Provide the (x, y) coordinate of the cell's center where the given text is located.  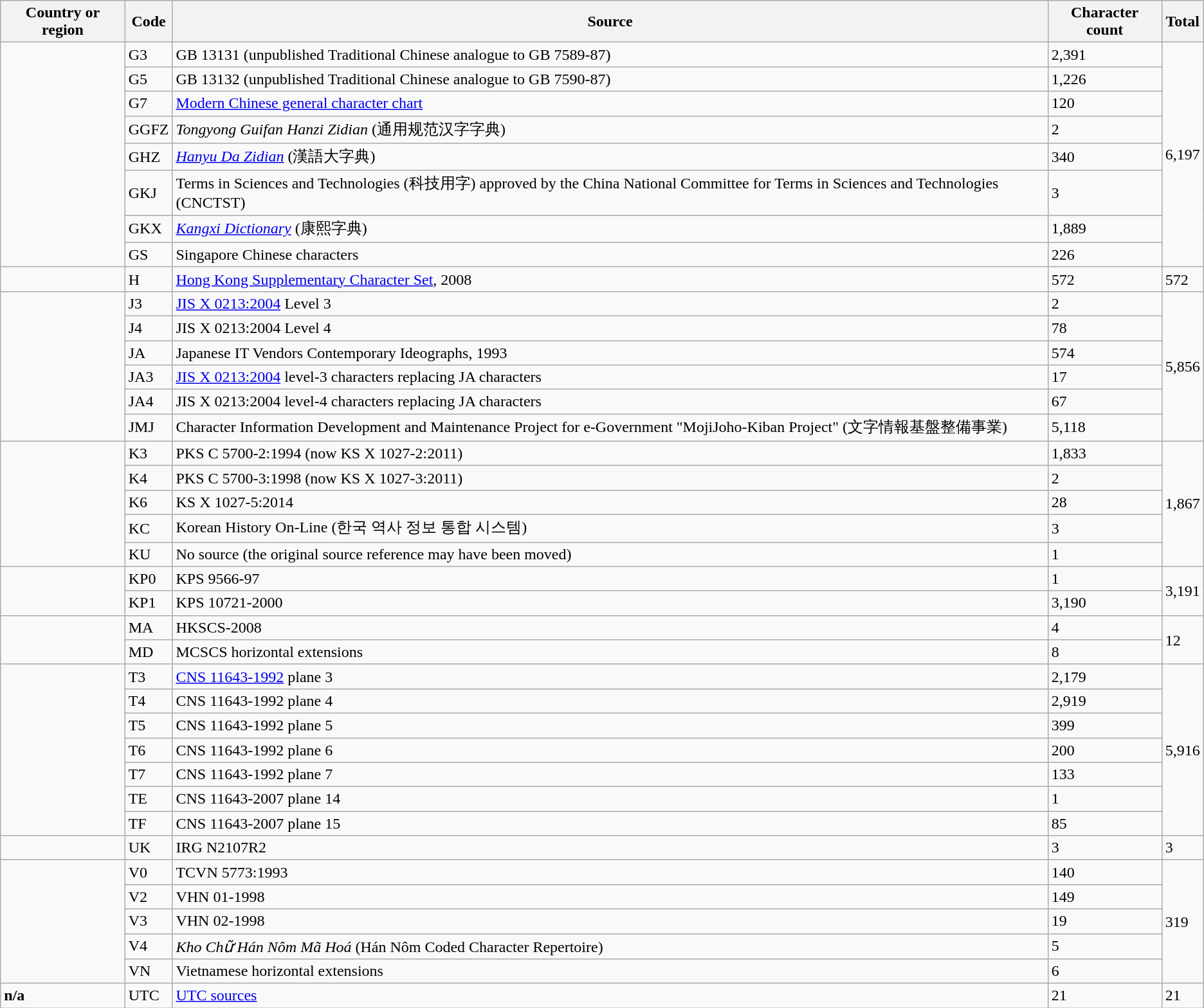
TE (149, 799)
5,118 (1105, 428)
CNS 11643-1992 plane 3 (610, 676)
KP0 (149, 579)
TF (149, 824)
GS (149, 255)
n/a (63, 996)
JIS X 0213:2004 level-4 characters replacing JA characters (610, 402)
Korean History On-Line (한국 역사 정보 통합 시스템) (610, 528)
4 (1105, 627)
GB 13131 (unpublished Traditional Chinese analogue to GB 7589-87) (610, 55)
226 (1105, 255)
CNS 11643-1992 plane 7 (610, 775)
VN (149, 971)
JIS X 0213:2004 Level 4 (610, 328)
J4 (149, 328)
V4 (149, 946)
Vietnamese horizontal extensions (610, 971)
G7 (149, 104)
T4 (149, 701)
GB 13132 (unpublished Traditional Chinese analogue to GB 7590-87) (610, 79)
G3 (149, 55)
5 (1105, 946)
KS X 1027-5:2014 (610, 502)
No source (the original source reference may have been moved) (610, 554)
K3 (149, 453)
JA4 (149, 402)
2,179 (1105, 676)
IRG N2107R2 (610, 848)
Hanyu Da Zidian (漢語大字典) (610, 157)
1,867 (1182, 504)
120 (1105, 104)
UTC (149, 996)
12 (1182, 640)
28 (1105, 502)
149 (1105, 897)
Modern Chinese general character chart (610, 104)
T7 (149, 775)
Singapore Chinese characters (610, 255)
K6 (149, 502)
340 (1105, 157)
UTC sources (610, 996)
GKJ (149, 193)
VHN 02-1998 (610, 921)
8 (1105, 652)
2,919 (1105, 701)
HKSCS-2008 (610, 627)
KPS 10721-2000 (610, 603)
17 (1105, 377)
CNS 11643-1992 plane 6 (610, 750)
T3 (149, 676)
JA (149, 353)
H (149, 279)
CNS 11643-2007 plane 14 (610, 799)
Total (1182, 22)
KC (149, 528)
5,856 (1182, 366)
3,190 (1105, 603)
574 (1105, 353)
200 (1105, 750)
MA (149, 627)
J3 (149, 303)
19 (1105, 921)
5,916 (1182, 750)
CNS 11643-1992 plane 4 (610, 701)
V3 (149, 921)
KP1 (149, 603)
JIS X 0213:2004 level-3 characters replacing JA characters (610, 377)
Character count (1105, 22)
399 (1105, 725)
Character Information Development and Maintenance Project for e-Government "MojiJoho-Kiban Project" (文字情報基盤整備事業) (610, 428)
1,226 (1105, 79)
V2 (149, 897)
6,197 (1182, 155)
KU (149, 554)
GHZ (149, 157)
UK (149, 848)
G5 (149, 79)
2,391 (1105, 55)
MCSCS horizontal extensions (610, 652)
Country or region (63, 22)
133 (1105, 775)
T5 (149, 725)
KPS 9566-97 (610, 579)
Source (610, 22)
140 (1105, 872)
V0 (149, 872)
PKS C 5700-2:1994 (now KS X 1027-2:2011) (610, 453)
CNS 11643-1992 plane 5 (610, 725)
GKX (149, 229)
TCVN 5773:1993 (610, 872)
T6 (149, 750)
1,889 (1105, 229)
Japanese IT Vendors Contemporary Ideographs, 1993 (610, 353)
3,191 (1182, 591)
85 (1105, 824)
CNS 11643-2007 plane 15 (610, 824)
K4 (149, 478)
GGFZ (149, 130)
6 (1105, 971)
78 (1105, 328)
67 (1105, 402)
Kangxi Dictionary (康熙字典) (610, 229)
JA3 (149, 377)
1,833 (1105, 453)
319 (1182, 922)
Code (149, 22)
MD (149, 652)
Terms in Sciences and Technologies (科技用字) approved by the China National Committee for Terms in Sciences and Technologies (CNCTST) (610, 193)
Kho Chữ Hán Nôm Mã Hoá (Hán Nôm Coded Character Repertoire) (610, 946)
VHN 01-1998 (610, 897)
Hong Kong Supplementary Character Set, 2008 (610, 279)
JMJ (149, 428)
Tongyong Guifan Hanzi Zidian (通用规范汉字字典) (610, 130)
PKS C 5700-3:1998 (now KS X 1027-3:2011) (610, 478)
JIS X 0213:2004 Level 3 (610, 303)
